Determine the [X, Y] coordinate at the center of the cell enclosing the given text.  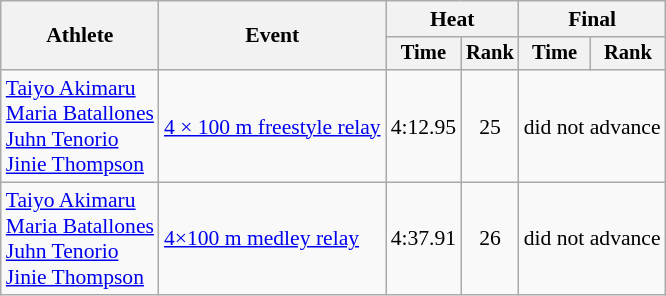
4:12.95 [424, 126]
Event [272, 36]
4:37.91 [424, 239]
4×100 m medley relay [272, 239]
26 [490, 239]
Athlete [80, 36]
Heat [452, 19]
25 [490, 126]
Final [592, 19]
4 × 100 m freestyle relay [272, 126]
